For the text-containing cell, return its midpoint in [x, y] coordinate format. 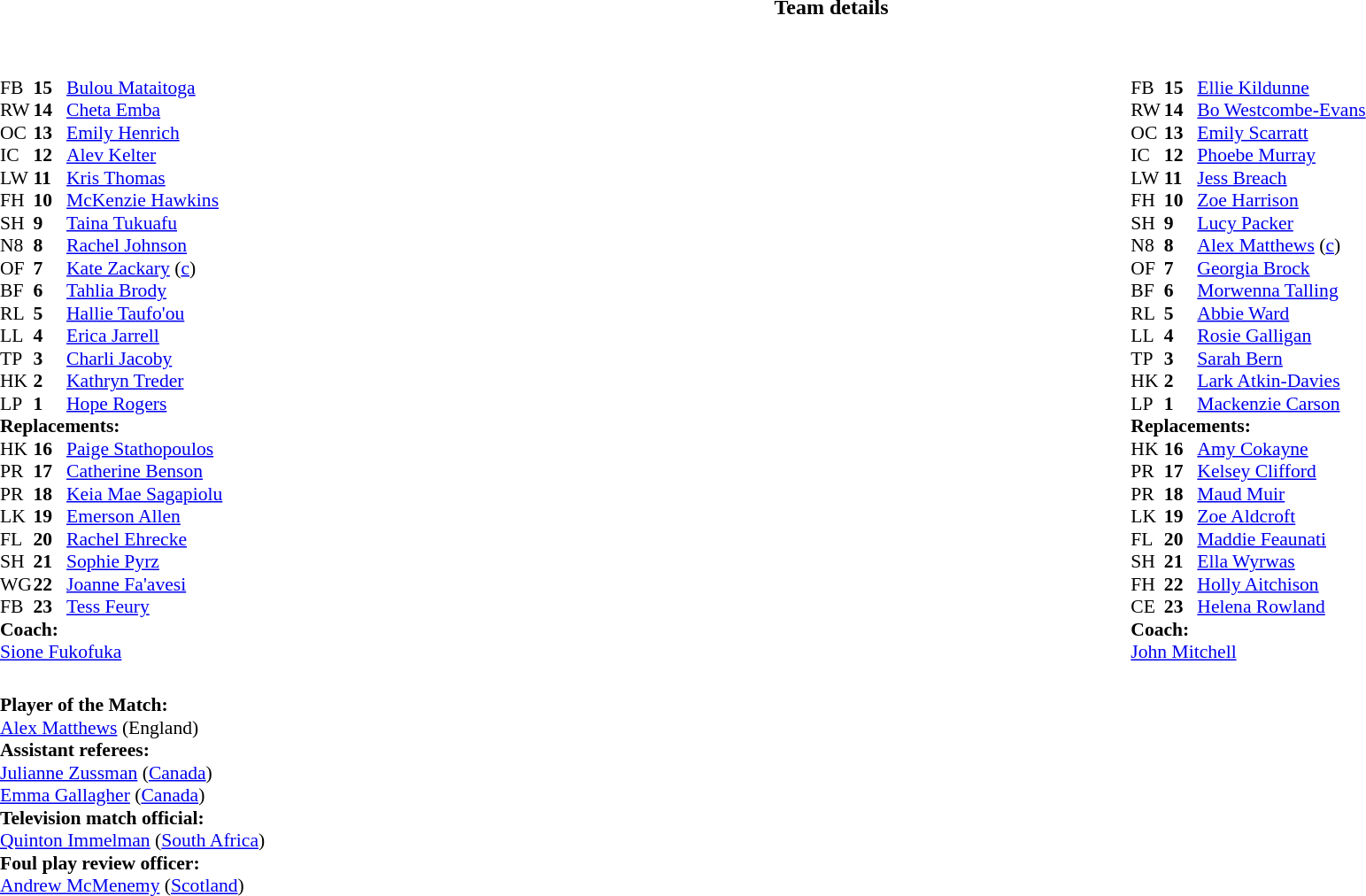
Cheta Emba [144, 111]
Keia Mae Sagapiolu [144, 494]
Joanne Fa'avesi [144, 584]
Maud Muir [1281, 494]
Phoebe Murray [1281, 155]
Rachel Johnson [144, 245]
Paige Stathopoulos [144, 449]
Helena Rowland [1281, 606]
Bulou Mataitoga [144, 88]
Taina Tukuafu [144, 223]
Amy Cokayne [1281, 449]
Tess Feury [144, 606]
Holly Aitchison [1281, 584]
Kate Zackary (c) [144, 268]
Erica Jarrell [144, 336]
Ellie Kildunne [1281, 88]
Lucy Packer [1281, 223]
Jess Breach [1281, 178]
Bo Westcombe-Evans [1281, 111]
Alev Kelter [144, 155]
Emily Henrich [144, 133]
John Mitchell [1248, 653]
Catherine Benson [144, 472]
Abbie Ward [1281, 313]
Alex Matthews (c) [1281, 245]
Zoe Harrison [1281, 201]
Kelsey Clifford [1281, 472]
Maddie Feaunati [1281, 539]
Georgia Brock [1281, 268]
Emerson Allen [144, 516]
WG [17, 584]
Ella Wyrwas [1281, 562]
Charli Jacoby [144, 359]
Kathryn Treder [144, 382]
Tahlia Brody [144, 291]
Lark Atkin-Davies [1281, 382]
Sione Fukofuka [112, 653]
Rosie Galligan [1281, 336]
Emily Scarratt [1281, 133]
Morwenna Talling [1281, 291]
Kris Thomas [144, 178]
CE [1147, 606]
Sarah Bern [1281, 359]
Rachel Ehrecke [144, 539]
Mackenzie Carson [1281, 404]
Sophie Pyrz [144, 562]
Hallie Taufo'ou [144, 313]
McKenzie Hawkins [144, 201]
Hope Rogers [144, 404]
Zoe Aldcroft [1281, 516]
